Capture the cell that displays the provided text and extract its [X, Y] central coordinate. 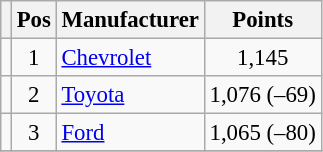
3 [34, 133]
Chevrolet [130, 58]
Toyota [130, 95]
2 [34, 95]
1 [34, 58]
1,065 (–80) [262, 133]
Manufacturer [130, 20]
1,076 (–69) [262, 95]
Pos [34, 20]
1,145 [262, 58]
Points [262, 20]
Ford [130, 133]
